Extract the (X, Y) coordinate from the center of the cell holding the provided text.  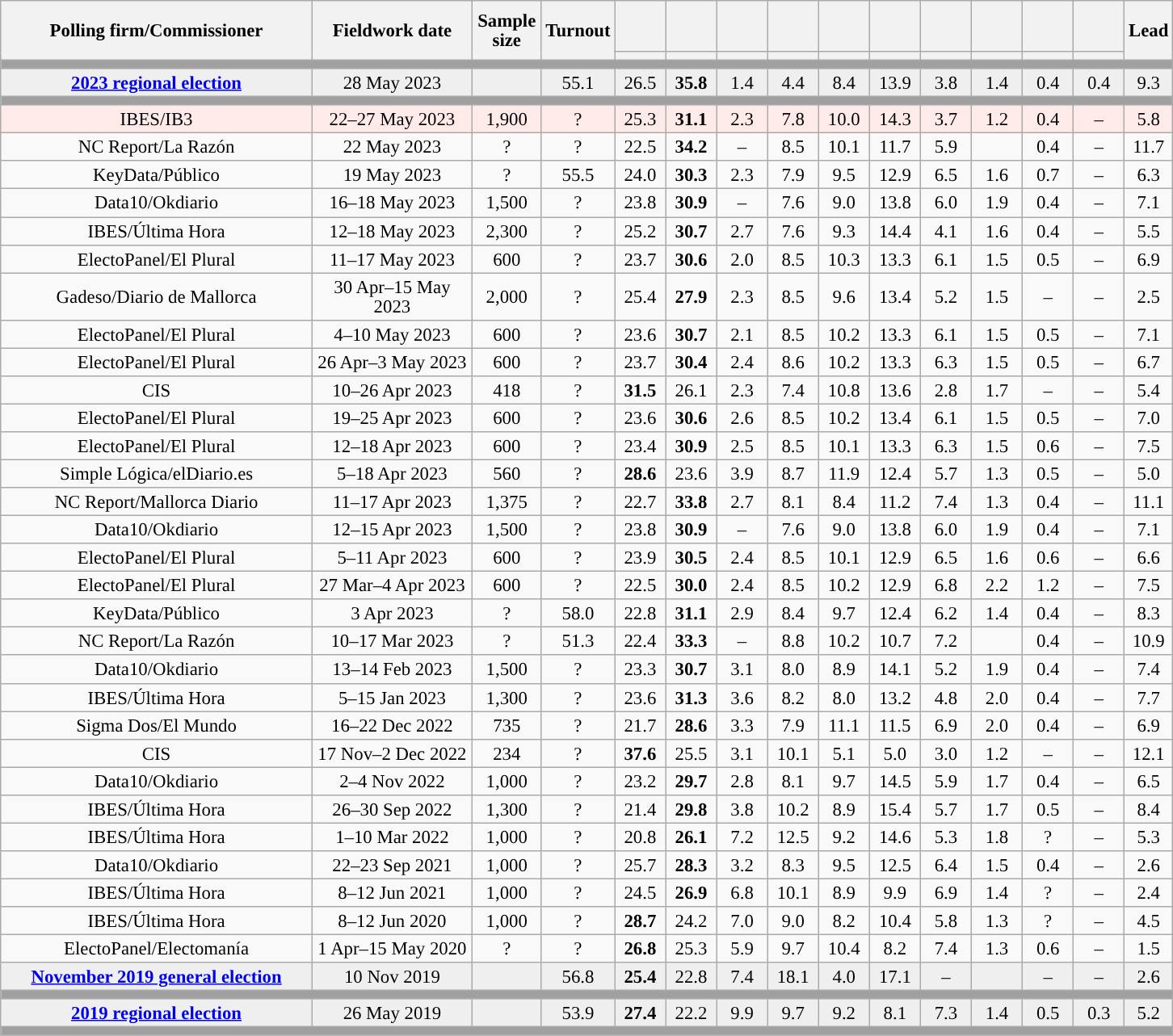
16–18 May 2023 (392, 203)
19–25 Apr 2023 (392, 418)
4.5 (1149, 921)
30.3 (692, 176)
8.8 (793, 641)
ElectoPanel/Electomanía (157, 950)
3.7 (945, 120)
2,300 (507, 231)
4.0 (843, 977)
30.4 (692, 362)
5–18 Apr 2023 (392, 473)
30.5 (692, 557)
26.8 (640, 950)
1,900 (507, 120)
24.2 (692, 921)
25.2 (640, 231)
560 (507, 473)
Sample size (507, 31)
5.5 (1149, 231)
Sigma Dos/El Mundo (157, 725)
3.3 (742, 725)
33.8 (692, 502)
5.4 (1149, 391)
2,000 (507, 297)
10.3 (843, 258)
26.5 (640, 82)
18.1 (793, 977)
27.9 (692, 297)
31.5 (640, 391)
Simple Lógica/elDiario.es (157, 473)
22.7 (640, 502)
0.7 (1049, 176)
Polling firm/Commissioner (157, 31)
21.7 (640, 725)
3 Apr 2023 (392, 614)
November 2019 general election (157, 977)
2–4 Nov 2022 (392, 782)
234 (507, 753)
10–26 Apr 2023 (392, 391)
22.2 (692, 1013)
3.2 (742, 866)
14.3 (895, 120)
29.8 (692, 809)
16–22 Dec 2022 (392, 725)
735 (507, 725)
12–18 Apr 2023 (392, 446)
29.7 (692, 782)
14.1 (895, 670)
25.5 (692, 753)
4.4 (793, 82)
7.7 (1149, 698)
14.6 (895, 837)
27.4 (640, 1013)
2.2 (997, 586)
30 Apr–15 May 2023 (392, 297)
28.7 (640, 921)
22.4 (640, 641)
55.1 (578, 82)
7.3 (945, 1013)
5–11 Apr 2023 (392, 557)
14.4 (895, 231)
1.8 (997, 837)
26–30 Sep 2022 (392, 809)
13.9 (895, 82)
12–15 Apr 2023 (392, 530)
28 May 2023 (392, 82)
22–23 Sep 2021 (392, 866)
25.7 (640, 866)
55.5 (578, 176)
8–12 Jun 2021 (392, 893)
IBES/IB3 (157, 120)
1,375 (507, 502)
23.3 (640, 670)
35.8 (692, 82)
7.8 (793, 120)
2.1 (742, 334)
51.3 (578, 641)
23.4 (640, 446)
10.8 (843, 391)
27 Mar–4 Apr 2023 (392, 586)
Gadeso/Diario de Mallorca (157, 297)
56.8 (578, 977)
10–17 Mar 2023 (392, 641)
0.3 (1099, 1013)
11.2 (895, 502)
418 (507, 391)
5.1 (843, 753)
20.8 (640, 837)
31.3 (692, 698)
8.6 (793, 362)
10 Nov 2019 (392, 977)
26.9 (692, 893)
11–17 Apr 2023 (392, 502)
4.8 (945, 698)
4–10 May 2023 (392, 334)
22–27 May 2023 (392, 120)
17.1 (895, 977)
10.0 (843, 120)
37.6 (640, 753)
30.0 (692, 586)
8–12 Jun 2020 (392, 921)
11.9 (843, 473)
24.0 (640, 176)
34.2 (692, 147)
23.2 (640, 782)
10.9 (1149, 641)
6.7 (1149, 362)
6.2 (945, 614)
10.7 (895, 641)
17 Nov–2 Dec 2022 (392, 753)
12–18 May 2023 (392, 231)
3.9 (742, 473)
Fieldwork date (392, 31)
5–15 Jan 2023 (392, 698)
11–17 May 2023 (392, 258)
NC Report/Mallorca Diario (157, 502)
12.1 (1149, 753)
23.9 (640, 557)
26 Apr–3 May 2023 (392, 362)
15.4 (895, 809)
1–10 Mar 2022 (392, 837)
3.6 (742, 698)
1 Apr–15 May 2020 (392, 950)
33.3 (692, 641)
22 May 2023 (392, 147)
2.9 (742, 614)
14.5 (895, 782)
53.9 (578, 1013)
21.4 (640, 809)
11.5 (895, 725)
6.6 (1149, 557)
13.6 (895, 391)
13–14 Feb 2023 (392, 670)
3.0 (945, 753)
Turnout (578, 31)
19 May 2023 (392, 176)
2023 regional election (157, 82)
2019 regional election (157, 1013)
26 May 2019 (392, 1013)
24.5 (640, 893)
28.3 (692, 866)
Lead (1149, 31)
9.6 (843, 297)
13.2 (895, 698)
4.1 (945, 231)
6.4 (945, 866)
8.7 (793, 473)
58.0 (578, 614)
